Search for the cell housing the specified text and yield its [x, y] center coordinate. 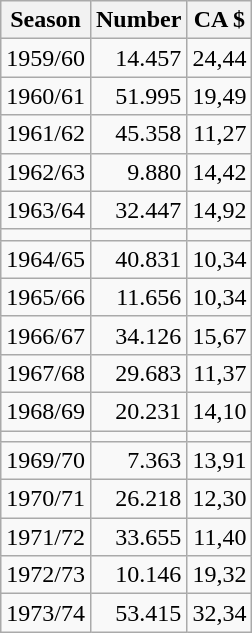
9.880 [138, 172]
14.457 [138, 58]
10.146 [138, 575]
19,32 [220, 575]
34.126 [138, 335]
11,40 [220, 537]
11,27 [220, 134]
53.415 [138, 613]
CA $ [220, 20]
1967/68 [46, 373]
1963/64 [46, 210]
51.995 [138, 96]
14,92 [220, 210]
20.231 [138, 411]
1969/70 [46, 461]
1970/71 [46, 499]
14,42 [220, 172]
11.656 [138, 297]
45.358 [138, 134]
11,37 [220, 373]
1960/61 [46, 96]
19,49 [220, 96]
26.218 [138, 499]
15,67 [220, 335]
32,34 [220, 613]
24,44 [220, 58]
12,30 [220, 499]
29.683 [138, 373]
1971/72 [46, 537]
1972/73 [46, 575]
40.831 [138, 259]
1964/65 [46, 259]
1961/62 [46, 134]
1966/67 [46, 335]
1962/63 [46, 172]
13,91 [220, 461]
1968/69 [46, 411]
1965/66 [46, 297]
33.655 [138, 537]
7.363 [138, 461]
Season [46, 20]
32.447 [138, 210]
Number [138, 20]
14,10 [220, 411]
1973/74 [46, 613]
1959/60 [46, 58]
